Capture the cell that displays the provided text and extract its (x, y) central coordinate. 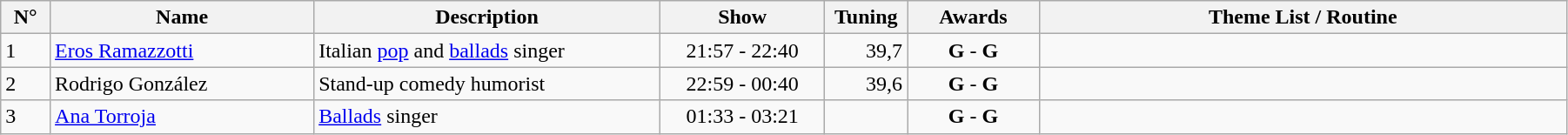
Show (741, 17)
N° (26, 17)
39,6 (867, 84)
Ballads singer (487, 117)
39,7 (867, 51)
01:33 - 03:21 (741, 117)
Italian pop and ballads singer (487, 51)
2 (26, 84)
22:59 - 00:40 (741, 84)
Stand-up comedy humorist (487, 84)
Tuning (867, 17)
3 (26, 117)
Description (487, 17)
Ana Torroja (183, 117)
Rodrigo González (183, 84)
1 (26, 51)
Awards (974, 17)
Eros Ramazzotti (183, 51)
Theme List / Routine (1303, 17)
21:57 - 22:40 (741, 51)
Name (183, 17)
